Capture the cell that displays the provided text and extract its [X, Y] central coordinate. 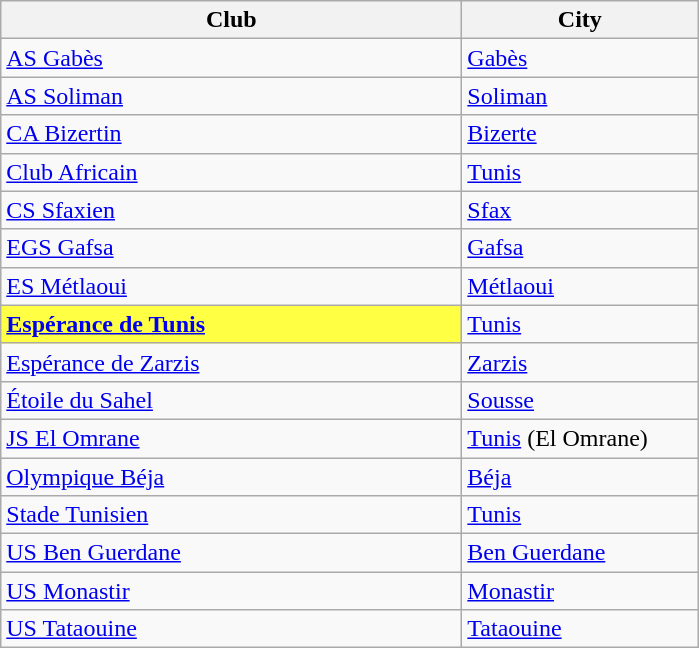
City [580, 20]
Zarzis [580, 362]
Ben Guerdane [580, 553]
Gabès [580, 58]
Espérance de Tunis [232, 324]
Stade Tunisien [232, 515]
Sfax [580, 210]
AS Soliman [232, 96]
Club Africain [232, 172]
Olympique Béja [232, 477]
EGS Gafsa [232, 248]
US Ben Guerdane [232, 553]
CS Sfaxien [232, 210]
US Tataouine [232, 629]
JS El Omrane [232, 438]
Espérance de Zarzis [232, 362]
Béja [580, 477]
Club [232, 20]
Sousse [580, 400]
Étoile du Sahel [232, 400]
Soliman [580, 96]
US Monastir [232, 591]
Tataouine [580, 629]
ES Métlaoui [232, 286]
Monastir [580, 591]
Bizerte [580, 134]
Métlaoui [580, 286]
Gafsa [580, 248]
AS Gabès [232, 58]
CA Bizertin [232, 134]
Tunis (El Omrane) [580, 438]
